Return (X, Y) of the center of cell containing provided text 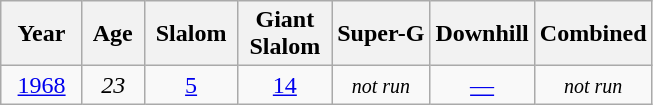
5 (191, 85)
Year (42, 34)
1968 (42, 85)
Downhill (482, 34)
Age (113, 34)
Giant Slalom (285, 34)
Slalom (191, 34)
Super-G (381, 34)
Combined (593, 34)
— (482, 85)
23 (113, 85)
14 (285, 85)
